Identify which cell holds the provided text, then report its [x, y] central coordinate. 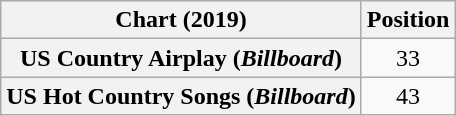
Position [408, 20]
43 [408, 96]
US Hot Country Songs (Billboard) [181, 96]
Chart (2019) [181, 20]
US Country Airplay (Billboard) [181, 58]
33 [408, 58]
